Extract the [x, y] coordinate from the center of the cell holding the provided text.  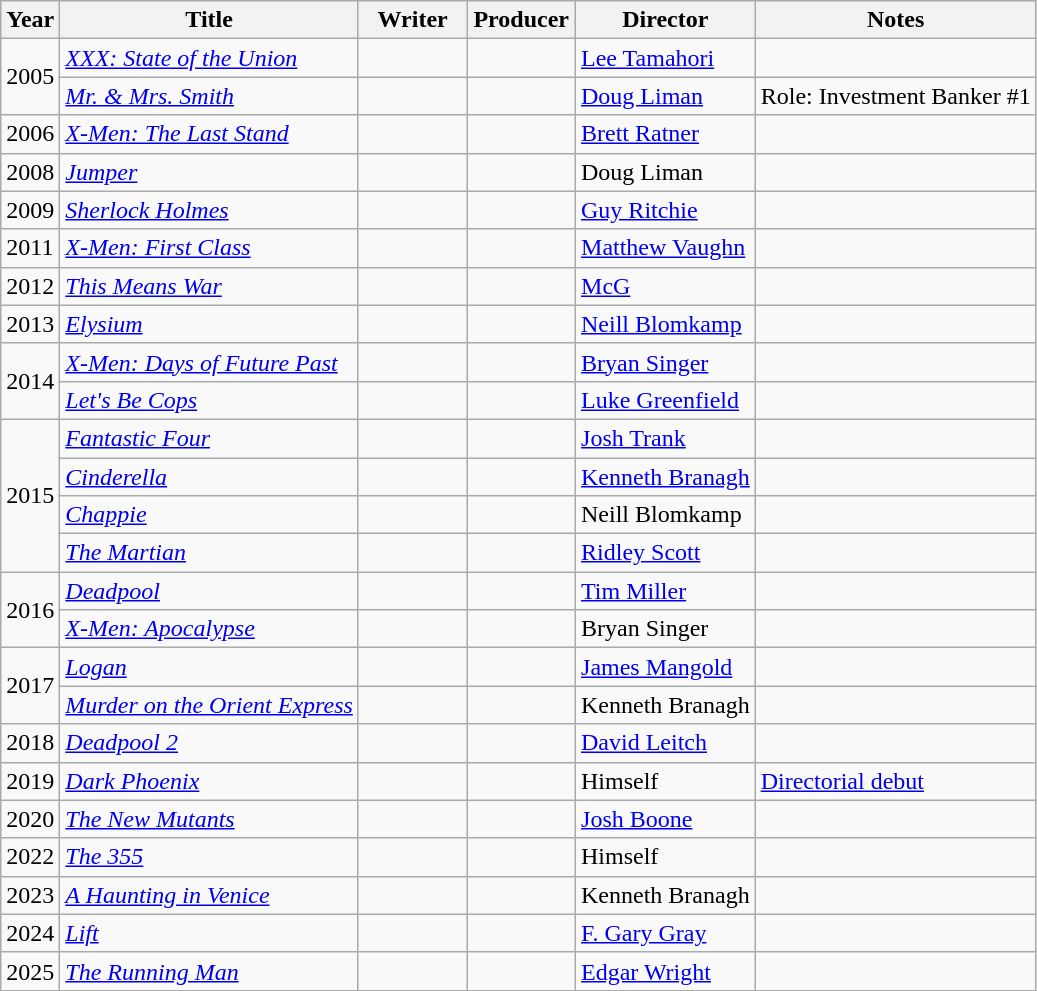
Year [30, 20]
Sherlock Holmes [210, 210]
A Haunting in Venice [210, 895]
Lee Tamahori [666, 58]
Title [210, 20]
Writer [412, 20]
Luke Greenfield [666, 400]
Elysium [210, 324]
Murder on the Orient Express [210, 705]
Mr. & Mrs. Smith [210, 96]
James Mangold [666, 667]
Producer [522, 20]
Josh Trank [666, 438]
2015 [30, 495]
Fantastic Four [210, 438]
Tim Miller [666, 591]
2024 [30, 933]
Dark Phoenix [210, 781]
2025 [30, 971]
2008 [30, 172]
The Running Man [210, 971]
2017 [30, 686]
Deadpool [210, 591]
Guy Ritchie [666, 210]
X-Men: First Class [210, 248]
XXX: State of the Union [210, 58]
2005 [30, 77]
2016 [30, 610]
2006 [30, 134]
2018 [30, 743]
Edgar Wright [666, 971]
This Means War [210, 286]
Ridley Scott [666, 553]
Notes [896, 20]
F. Gary Gray [666, 933]
X-Men: Apocalypse [210, 629]
The 355 [210, 857]
Lift [210, 933]
Josh Boone [666, 819]
David Leitch [666, 743]
2013 [30, 324]
2009 [30, 210]
Directorial debut [896, 781]
Role: Investment Banker #1 [896, 96]
Brett Ratner [666, 134]
2014 [30, 381]
2022 [30, 857]
The Martian [210, 553]
2019 [30, 781]
X-Men: Days of Future Past [210, 362]
Let's Be Cops [210, 400]
X-Men: The Last Stand [210, 134]
Cinderella [210, 477]
2023 [30, 895]
Matthew Vaughn [666, 248]
Deadpool 2 [210, 743]
Chappie [210, 515]
Logan [210, 667]
Jumper [210, 172]
2020 [30, 819]
McG [666, 286]
Director [666, 20]
2011 [30, 248]
2012 [30, 286]
The New Mutants [210, 819]
